Search for the cell housing the specified text and yield its [X, Y] center coordinate. 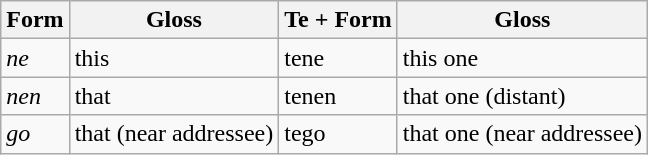
that one (near addressee) [522, 134]
this [174, 58]
go [35, 134]
tego [338, 134]
nen [35, 96]
Te + Form [338, 20]
that (near addressee) [174, 134]
ne [35, 58]
that [174, 96]
tenen [338, 96]
this one [522, 58]
tene [338, 58]
Form [35, 20]
that one (distant) [522, 96]
